Search for the cell housing the specified text and yield its (X, Y) center coordinate. 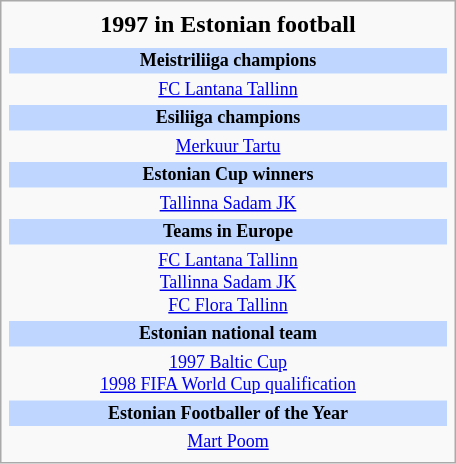
Mart Poom (228, 442)
Estonian Footballer of the Year (228, 414)
Esiliiga champions (228, 118)
1997 Baltic Cup1998 FIFA World Cup qualification (228, 374)
1997 in Estonian football (228, 24)
Meistriliiga champions (228, 61)
Estonian Cup winners (228, 175)
FC Lantana TallinnTallinna Sadam JKFC Flora Tallinn (228, 283)
Estonian national team (228, 334)
Tallinna Sadam JK (228, 204)
Merkuur Tartu (228, 147)
FC Lantana Tallinn (228, 90)
Teams in Europe (228, 232)
